For the text-containing cell, return its midpoint in (X, Y) coordinate format. 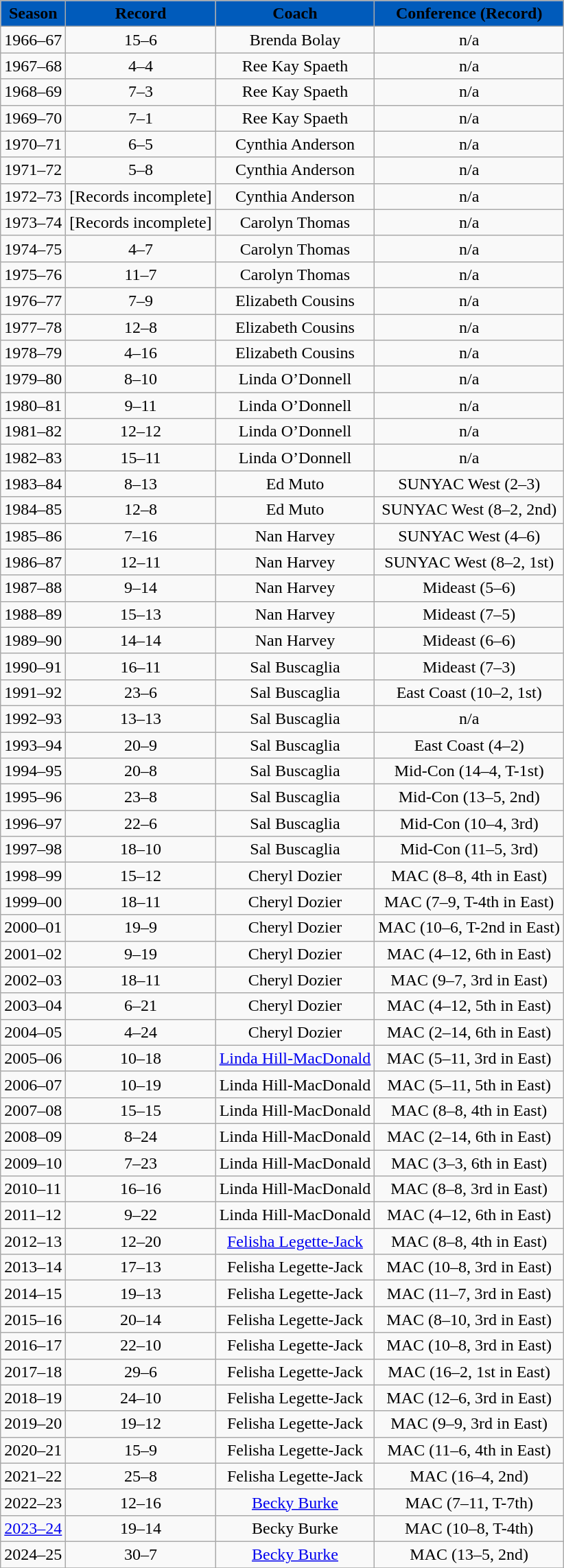
1985–86 (33, 536)
2022–23 (33, 1502)
1987–88 (33, 588)
12–16 (141, 1502)
1971–72 (33, 170)
23–8 (141, 797)
15–6 (141, 40)
9–14 (141, 588)
Mideast (7–5) (469, 614)
24–10 (141, 1398)
MAC (9–7, 3rd in East) (469, 980)
1998–99 (33, 876)
15–15 (141, 1110)
MAC (5–11, 5th in East) (469, 1084)
MAC (11–6, 4th in East) (469, 1450)
19–13 (141, 1294)
Mideast (5–6) (469, 588)
1969–70 (33, 118)
2021–22 (33, 1476)
2000–01 (33, 928)
9–22 (141, 1215)
1984–85 (33, 510)
6–5 (141, 144)
2006–07 (33, 1084)
1997–98 (33, 850)
SUNYAC West (8–2, 1st) (469, 562)
2008–09 (33, 1136)
Mideast (7–3) (469, 666)
10–19 (141, 1084)
4–24 (141, 1032)
2014–15 (33, 1294)
2019–20 (33, 1424)
7–16 (141, 536)
2007–08 (33, 1110)
2020–21 (33, 1450)
1967–68 (33, 66)
1980–81 (33, 406)
2003–04 (33, 1006)
Coach (295, 14)
8–24 (141, 1136)
SUNYAC West (2–3) (469, 484)
5–8 (141, 170)
13–13 (141, 718)
2009–10 (33, 1163)
Mid-Con (10–4, 3rd) (469, 823)
7–23 (141, 1163)
2015–16 (33, 1320)
1977–78 (33, 327)
2001–02 (33, 954)
2016–17 (33, 1346)
MAC (10–8, T-4th) (469, 1528)
Mid-Con (14–4, T-1st) (469, 771)
7–9 (141, 301)
1989–90 (33, 640)
20–8 (141, 771)
12–12 (141, 432)
1995–96 (33, 797)
MAC (12–6, 3rd in East) (469, 1398)
MAC (4–12, 5th in East) (469, 1006)
17–13 (141, 1267)
1979–80 (33, 379)
SUNYAC West (4–6) (469, 536)
2010–11 (33, 1189)
8–13 (141, 484)
25–8 (141, 1476)
1996–97 (33, 823)
2002–03 (33, 980)
16–11 (141, 666)
9–19 (141, 954)
MAC (10–6, T-2nd in East) (469, 928)
1988–89 (33, 614)
2012–13 (33, 1241)
2011–12 (33, 1215)
12–20 (141, 1241)
Mid-Con (13–5, 2nd) (469, 797)
Season (33, 14)
19–14 (141, 1528)
1975–76 (33, 274)
14–14 (141, 640)
1999–00 (33, 902)
1966–67 (33, 40)
19–12 (141, 1424)
1982–83 (33, 458)
6–21 (141, 1006)
10–18 (141, 1058)
1972–73 (33, 196)
1990–91 (33, 666)
16–16 (141, 1189)
11–7 (141, 274)
2004–05 (33, 1032)
MAC (7–11, T-7th) (469, 1502)
1994–95 (33, 771)
8–10 (141, 379)
20–9 (141, 745)
19–9 (141, 928)
15–12 (141, 876)
18–10 (141, 850)
1974–75 (33, 248)
1978–79 (33, 353)
22–6 (141, 823)
30–7 (141, 1554)
1991–92 (33, 692)
15–11 (141, 458)
4–16 (141, 353)
Conference (Record) (469, 14)
2024–25 (33, 1554)
12–11 (141, 562)
9–11 (141, 406)
2023–24 (33, 1528)
SUNYAC West (8–2, 2nd) (469, 510)
1968–69 (33, 92)
East Coast (10–2, 1st) (469, 692)
20–14 (141, 1320)
East Coast (4–2) (469, 745)
MAC (8–10, 3rd in East) (469, 1320)
1992–93 (33, 718)
1973–74 (33, 222)
Mideast (6–6) (469, 640)
2017–18 (33, 1372)
23–6 (141, 692)
MAC (9–9, 3rd in East) (469, 1424)
MAC (16–2, 1st in East) (469, 1372)
Mid-Con (11–5, 3rd) (469, 850)
MAC (11–7, 3rd in East) (469, 1294)
4–7 (141, 248)
15–13 (141, 614)
4–4 (141, 66)
29–6 (141, 1372)
1993–94 (33, 745)
MAC (5–11, 3rd in East) (469, 1058)
1986–87 (33, 562)
7–3 (141, 92)
2018–19 (33, 1398)
Brenda Bolay (295, 40)
MAC (8–8, 3rd in East) (469, 1189)
1983–84 (33, 484)
1981–82 (33, 432)
MAC (13–5, 2nd) (469, 1554)
22–10 (141, 1346)
15–9 (141, 1450)
Record (141, 14)
MAC (3–3, 6th in East) (469, 1163)
MAC (7–9, T-4th in East) (469, 902)
1976–77 (33, 301)
7–1 (141, 118)
1970–71 (33, 144)
MAC (16–4, 2nd) (469, 1476)
2013–14 (33, 1267)
2005–06 (33, 1058)
